Scan for the cell matching the given text and deliver its [X, Y] coordinate at center. 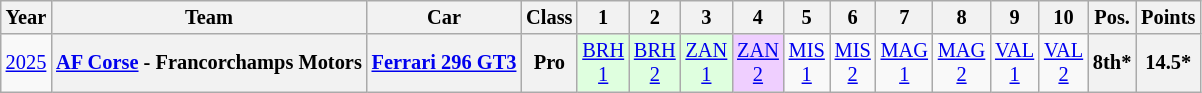
Ferrari 296 GT3 [444, 63]
Pos. [1112, 17]
5 [807, 17]
ZAN2 [758, 63]
2 [655, 17]
6 [853, 17]
VAL1 [1014, 63]
Points [1168, 17]
1 [603, 17]
Year [26, 17]
4 [758, 17]
MIS1 [807, 63]
Pro [549, 63]
9 [1014, 17]
3 [707, 17]
AF Corse - Francorchamps Motors [208, 63]
10 [1064, 17]
Car [444, 17]
BRH1 [603, 63]
MIS2 [853, 63]
8 [962, 17]
ZAN1 [707, 63]
Class [549, 17]
MAG1 [904, 63]
Team [208, 17]
14.5* [1168, 63]
BRH2 [655, 63]
8th* [1112, 63]
MAG2 [962, 63]
VAL 2 [1064, 63]
7 [904, 17]
2025 [26, 63]
